Search for the cell housing the specified text and yield its [X, Y] center coordinate. 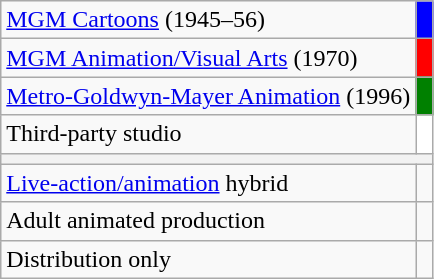
MGM Animation/Visual Arts (1970) [208, 58]
Third-party studio [208, 134]
MGM Cartoons (1945–56) [208, 20]
Adult animated production [208, 221]
Metro-Goldwyn-Mayer Animation (1996) [208, 96]
Distribution only [208, 259]
Live-action/animation hybrid [208, 183]
